Provide the [x, y] coordinate of the cell's center where the given text is located.  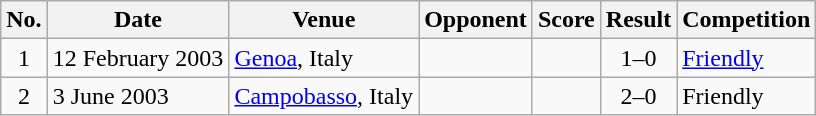
3 June 2003 [138, 96]
Competition [746, 20]
Genoa, Italy [324, 58]
12 February 2003 [138, 58]
Opponent [476, 20]
2–0 [638, 96]
No. [24, 20]
Result [638, 20]
Campobasso, Italy [324, 96]
1 [24, 58]
2 [24, 96]
Score [566, 20]
1–0 [638, 58]
Venue [324, 20]
Date [138, 20]
